Determine the (X, Y) coordinate at the center of the cell enclosing the given text.  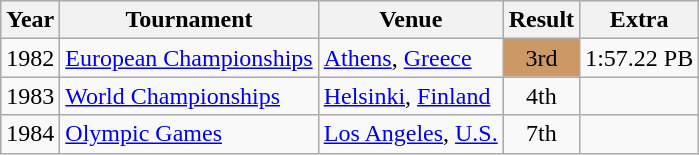
Los Angeles, U.S. (410, 134)
Result (541, 20)
Extra (640, 20)
1983 (30, 96)
3rd (541, 58)
Tournament (189, 20)
World Championships (189, 96)
Olympic Games (189, 134)
1982 (30, 58)
Venue (410, 20)
Athens, Greece (410, 58)
1984 (30, 134)
Helsinki, Finland (410, 96)
European Championships (189, 58)
4th (541, 96)
Year (30, 20)
1:57.22 PB (640, 58)
7th (541, 134)
